Determine the [X, Y] coordinate at the center of the cell enclosing the given text.  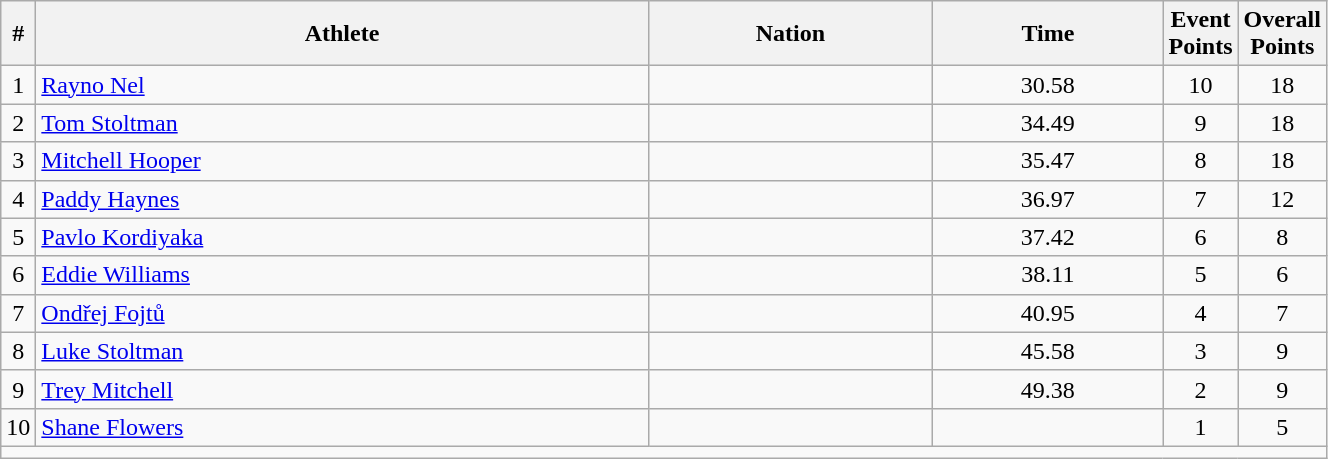
Tom Stoltman [342, 123]
Ondřej Fojtů [342, 313]
Eddie Williams [342, 275]
30.58 [1048, 85]
Trey Mitchell [342, 389]
Rayno Nel [342, 85]
36.97 [1048, 199]
34.49 [1048, 123]
45.58 [1048, 351]
Shane Flowers [342, 427]
Athlete [342, 34]
Overall Points [1282, 34]
Paddy Haynes [342, 199]
40.95 [1048, 313]
35.47 [1048, 161]
12 [1282, 199]
Time [1048, 34]
49.38 [1048, 389]
# [18, 34]
38.11 [1048, 275]
Pavlo Kordiyaka [342, 237]
Mitchell Hooper [342, 161]
Event Points [1200, 34]
37.42 [1048, 237]
Nation [790, 34]
Luke Stoltman [342, 351]
